Scan for the cell matching the given text and deliver its [X, Y] coordinate at center. 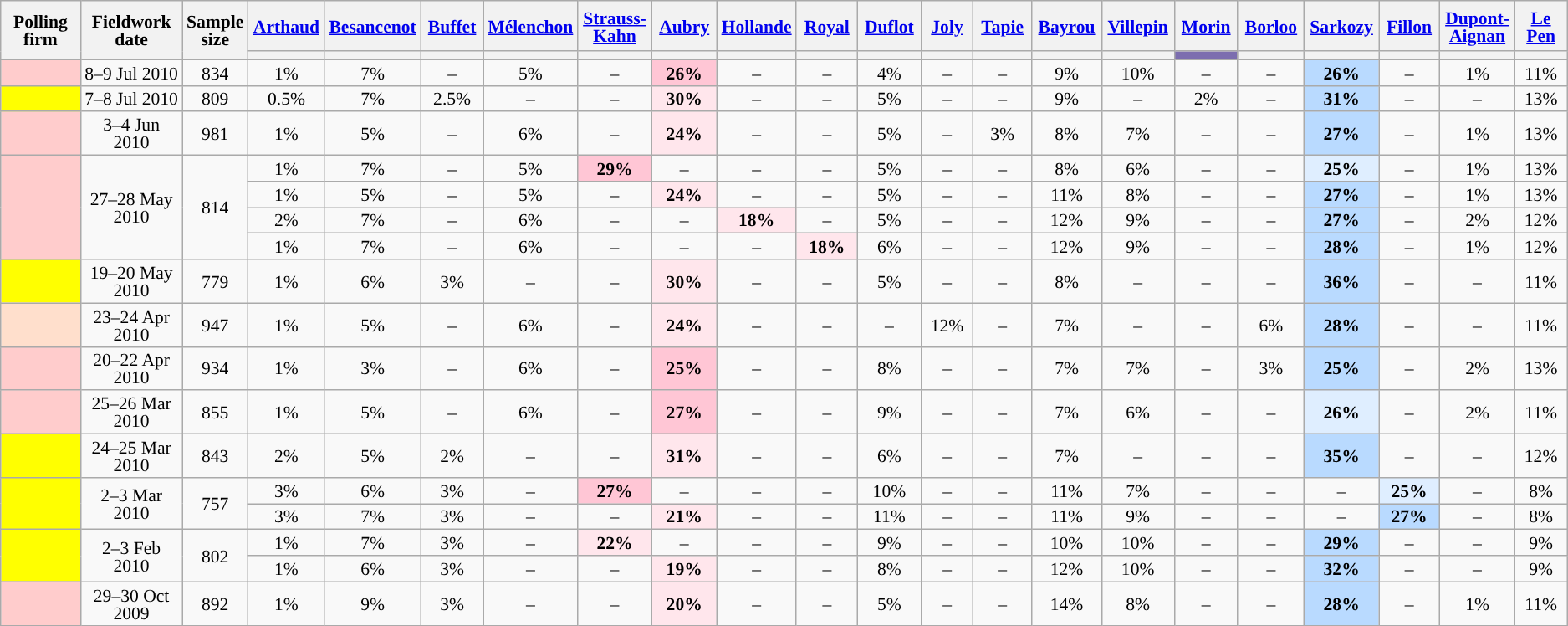
Bayrou [1067, 26]
843 [215, 456]
27–28 May 2010 [131, 208]
Sarkozy [1341, 26]
Dupont-Aignan [1477, 26]
8–9 Jul 2010 [131, 72]
Buffet [452, 26]
Tapie [1002, 26]
Mélenchon [530, 26]
35% [1341, 456]
892 [215, 603]
Aubry [684, 26]
3–4 Jun 2010 [131, 134]
7–8 Jul 2010 [131, 99]
934 [215, 368]
Hollande [757, 26]
25–26 Mar 2010 [131, 413]
14% [1067, 603]
2–3 Feb 2010 [131, 556]
20% [684, 603]
757 [215, 504]
Morin [1206, 26]
Besancenot [372, 26]
36% [1341, 281]
Arthaud [286, 26]
20–22 Apr 2010 [131, 368]
Joly [947, 26]
981 [215, 134]
0.5% [286, 99]
779 [215, 281]
2–3 Mar 2010 [131, 504]
Royal [826, 26]
2.5% [452, 99]
21% [684, 517]
834 [215, 72]
Samplesize [215, 30]
Borloo [1271, 26]
Fillon [1410, 26]
Le Pen [1541, 26]
23–24 Apr 2010 [131, 325]
Duflot [889, 26]
855 [215, 413]
814 [215, 208]
19–20 May 2010 [131, 281]
32% [1341, 569]
947 [215, 325]
Polling firm [40, 30]
4% [889, 72]
19% [684, 569]
29–30 Oct 2009 [131, 603]
809 [215, 99]
Villepin [1137, 26]
Fieldwork date [131, 30]
22% [614, 542]
802 [215, 556]
Strauss-Kahn [614, 26]
24–25 Mar 2010 [131, 456]
